Determine the (x, y) coordinate at the center of the cell enclosing the given text.  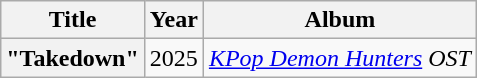
"Takedown" (73, 58)
Title (73, 20)
KPop Demon Hunters OST (340, 58)
2025 (174, 58)
Year (174, 20)
Album (340, 20)
